Detect which cell encompasses the target text, then output its (X, Y) center coordinate. 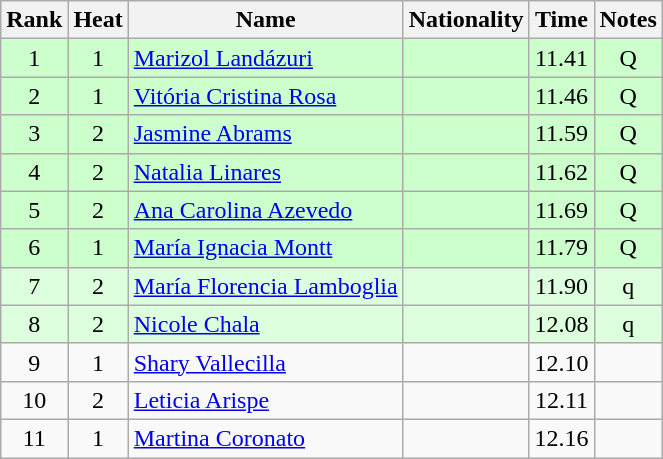
11.79 (562, 248)
Leticia Arispe (266, 400)
6 (34, 248)
11.46 (562, 96)
Heat (98, 20)
Name (266, 20)
Rank (34, 20)
11.59 (562, 134)
3 (34, 134)
Time (562, 20)
María Florencia Lamboglia (266, 286)
Vitória Cristina Rosa (266, 96)
11.69 (562, 210)
9 (34, 362)
11 (34, 438)
10 (34, 400)
11.62 (562, 172)
Natalia Linares (266, 172)
4 (34, 172)
12.16 (562, 438)
María Ignacia Montt (266, 248)
12.08 (562, 324)
Nicole Chala (266, 324)
11.41 (562, 58)
11.90 (562, 286)
Notes (628, 20)
8 (34, 324)
Nationality (466, 20)
Jasmine Abrams (266, 134)
Shary Vallecilla (266, 362)
12.10 (562, 362)
Ana Carolina Azevedo (266, 210)
7 (34, 286)
Martina Coronato (266, 438)
12.11 (562, 400)
5 (34, 210)
Marizol Landázuri (266, 58)
